Identify which cell holds the provided text, then report its (x, y) central coordinate. 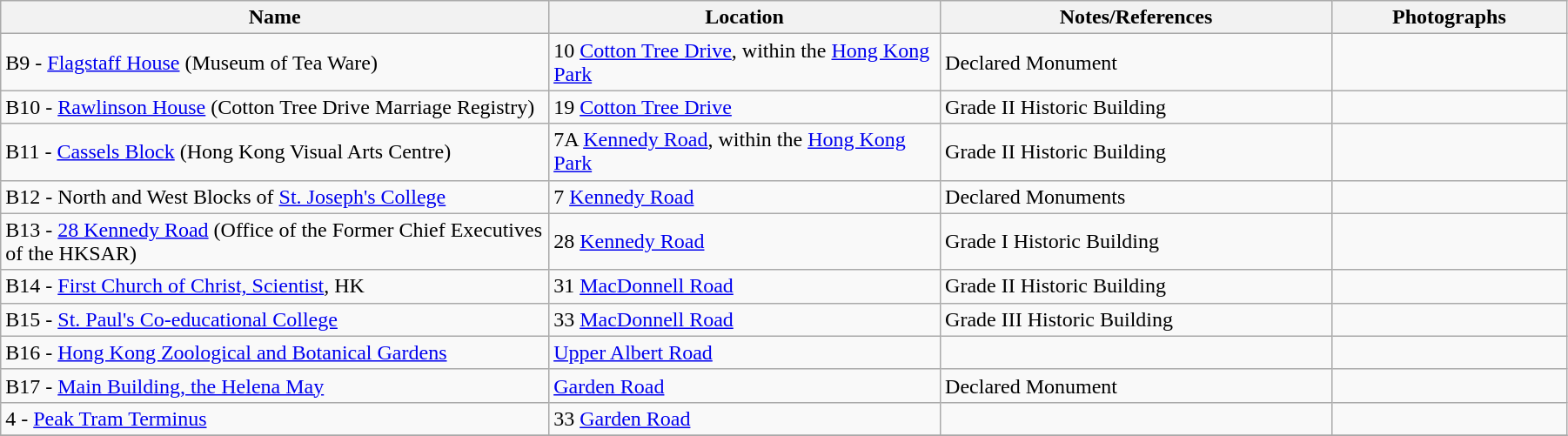
7A Kennedy Road, within the Hong Kong Park (745, 151)
Garden Road (745, 386)
Location (745, 17)
33 Garden Road (745, 419)
28 Kennedy Road (745, 242)
B16 - Hong Kong Zoological and Botanical Gardens (275, 352)
B10 - Rawlinson House (Cotton Tree Drive Marriage Registry) (275, 107)
Notes/References (1136, 17)
19 Cotton Tree Drive (745, 107)
Photographs (1449, 17)
B13 - 28 Kennedy Road (Office of the Former Chief Executives of the HKSAR) (275, 242)
33 MacDonnell Road (745, 319)
Name (275, 17)
4 - Peak Tram Terminus (275, 419)
10 Cotton Tree Drive, within the Hong Kong Park (745, 63)
B15 - St. Paul's Co-educational College (275, 319)
B9 - Flagstaff House (Museum of Tea Ware) (275, 63)
Declared Monuments (1136, 197)
Grade I Historic Building (1136, 242)
31 MacDonnell Road (745, 286)
Grade III Historic Building (1136, 319)
B17 - Main Building, the Helena May (275, 386)
Upper Albert Road (745, 352)
B14 - First Church of Christ, Scientist, HK (275, 286)
B12 - North and West Blocks of St. Joseph's College (275, 197)
B11 - Cassels Block (Hong Kong Visual Arts Centre) (275, 151)
7 Kennedy Road (745, 197)
